Locate the cell with the specified text and output its [x, y] center coordinate. 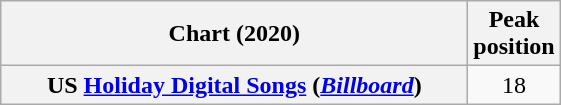
Chart (2020) [234, 34]
US Holiday Digital Songs (Billboard) [234, 85]
Peakposition [514, 34]
18 [514, 85]
